Detect which cell encompasses the target text, then output its [x, y] center coordinate. 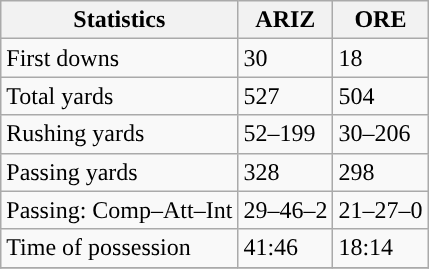
Rushing yards [120, 134]
First downs [120, 58]
Passing: Comp–Att–Int [120, 210]
29–46–2 [286, 210]
18 [380, 58]
ARIZ [286, 20]
298 [380, 172]
41:46 [286, 248]
30–206 [380, 134]
504 [380, 96]
328 [286, 172]
30 [286, 58]
Time of possession [120, 248]
ORE [380, 20]
52–199 [286, 134]
Passing yards [120, 172]
Statistics [120, 20]
21–27–0 [380, 210]
527 [286, 96]
Total yards [120, 96]
18:14 [380, 248]
